Return the [X, Y] coordinate for the center point of the cell that contains the specified text.  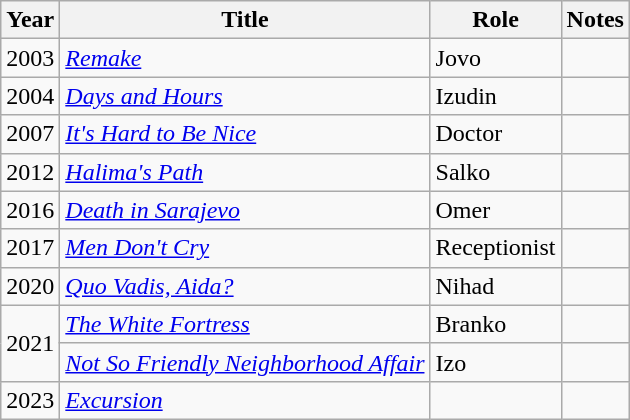
Izudin [496, 96]
Not So Friendly Neighborhood Affair [245, 362]
Receptionist [496, 248]
Halima's Path [245, 172]
2020 [30, 286]
Year [30, 20]
2016 [30, 210]
Role [496, 20]
It's Hard to Be Nice [245, 134]
Days and Hours [245, 96]
Branko [496, 324]
Quo Vadis, Aida? [245, 286]
Title [245, 20]
Salko [496, 172]
Death in Sarajevo [245, 210]
The White Fortress [245, 324]
2021 [30, 343]
Men Don't Cry [245, 248]
Izo [496, 362]
Excursion [245, 400]
2017 [30, 248]
Jovo [496, 58]
Nihad [496, 286]
2004 [30, 96]
Notes [595, 20]
Remake [245, 58]
2012 [30, 172]
Doctor [496, 134]
Omer [496, 210]
2023 [30, 400]
2003 [30, 58]
2007 [30, 134]
